From the cell containing the given text, extract its center point as [X, Y] coordinate. 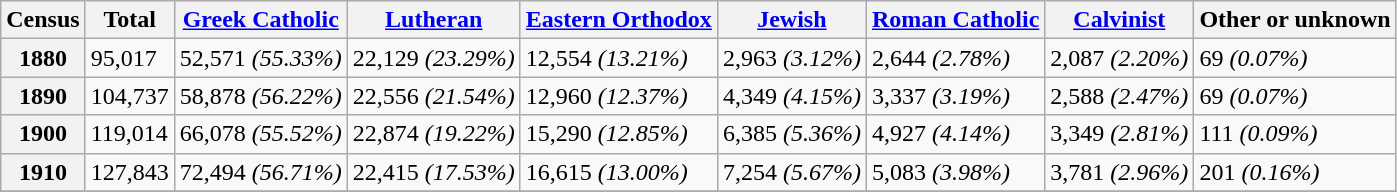
127,843 [130, 172]
2,963 (3.12%) [792, 58]
2,087 (2.20%) [1120, 58]
58,878 (56.22%) [260, 96]
Eastern Orthodox [618, 20]
Other or unknown [1295, 20]
2,644 (2.78%) [955, 58]
22,874 (19.22%) [434, 134]
4,927 (4.14%) [955, 134]
15,290 (12.85%) [618, 134]
3,337 (3.19%) [955, 96]
3,781 (2.96%) [1120, 172]
1910 [43, 172]
201 (0.16%) [1295, 172]
12,554 (13.21%) [618, 58]
22,556 (21.54%) [434, 96]
3,349 (2.81%) [1120, 134]
16,615 (13.00%) [618, 172]
Lutheran [434, 20]
Census [43, 20]
104,737 [130, 96]
22,129 (23.29%) [434, 58]
12,960 (12.37%) [618, 96]
1890 [43, 96]
Jewish [792, 20]
52,571 (55.33%) [260, 58]
Total [130, 20]
5,083 (3.98%) [955, 172]
22,415 (17.53%) [434, 172]
95,017 [130, 58]
1880 [43, 58]
Greek Catholic [260, 20]
Calvinist [1120, 20]
Roman Catholic [955, 20]
7,254 (5.67%) [792, 172]
1900 [43, 134]
66,078 (55.52%) [260, 134]
4,349 (4.15%) [792, 96]
2,588 (2.47%) [1120, 96]
111 (0.09%) [1295, 134]
119,014 [130, 134]
6,385 (5.36%) [792, 134]
72,494 (56.71%) [260, 172]
